Determine the [X, Y] coordinate at the center of the cell enclosing the given text.  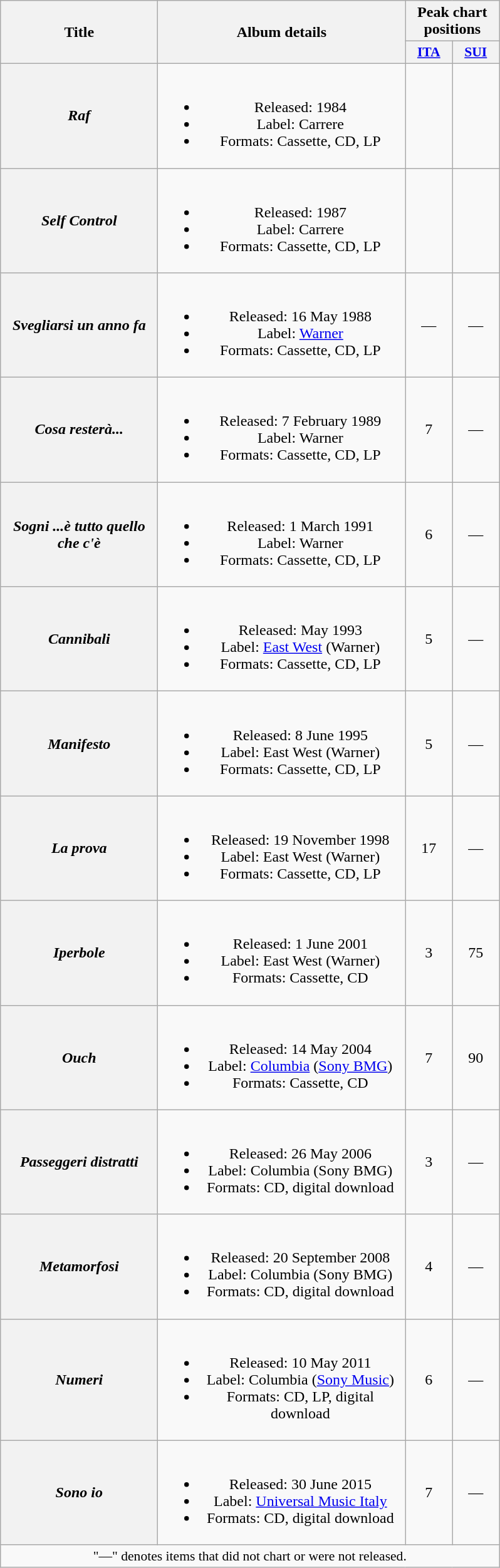
Ouch [79, 1057]
Cosa resterà... [79, 430]
Peak chart positions [452, 21]
Released: 10 May 2011Label: Columbia (Sony Music)Formats: CD, LP, digital download [282, 1380]
Released: 1 March 1991Label: WarnerFormats: Cassette, CD, LP [282, 535]
ITA [429, 53]
La prova [79, 848]
Released: 30 June 2015Label: Universal Music ItalyFormats: CD, digital download [282, 1493]
Sono io [79, 1493]
Numeri [79, 1380]
Released: 19 November 1998Label: East West (Warner)Formats: Cassette, CD, LP [282, 848]
Released: 16 May 1988Label: WarnerFormats: Cassette, CD, LP [282, 326]
"—" denotes items that did not chart or were not released. [250, 1556]
Raf [79, 115]
75 [476, 953]
Released: 1984Label: CarrereFormats: Cassette, CD, LP [282, 115]
Released: 26 May 2006Label: Columbia (Sony BMG)Formats: CD, digital download [282, 1162]
SUI [476, 53]
Released: 7 February 1989Label: WarnerFormats: Cassette, CD, LP [282, 430]
Cannibali [79, 639]
Passeggeri distratti [79, 1162]
Manifesto [79, 744]
Released: 14 May 2004Label: Columbia (Sony BMG)Formats: Cassette, CD [282, 1057]
Sogni ...è tutto quello che c'è [79, 535]
Released: 20 September 2008Label: Columbia (Sony BMG)Formats: CD, digital download [282, 1266]
90 [476, 1057]
Title [79, 33]
Released: 1987Label: CarrereFormats: Cassette, CD, LP [282, 220]
17 [429, 848]
Metamorfosi [79, 1266]
Iperbole [79, 953]
Released: 8 June 1995Label: East West (Warner)Formats: Cassette, CD, LP [282, 744]
4 [429, 1266]
Released: May 1993Label: East West (Warner)Formats: Cassette, CD, LP [282, 639]
Album details [282, 33]
Self Control [79, 220]
Released: 1 June 2001Label: East West (Warner)Formats: Cassette, CD [282, 953]
Svegliarsi un anno fa [79, 326]
